Locate the cell with the specified text and output its [x, y] center coordinate. 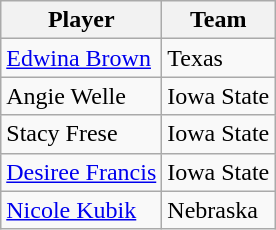
Nebraska [218, 210]
Stacy Frese [82, 134]
Desiree Francis [82, 172]
Angie Welle [82, 96]
Nicole Kubik [82, 210]
Player [82, 20]
Texas [218, 58]
Edwina Brown [82, 58]
Team [218, 20]
